Provide the [x, y] coordinate of the cell's center where the given text is located.  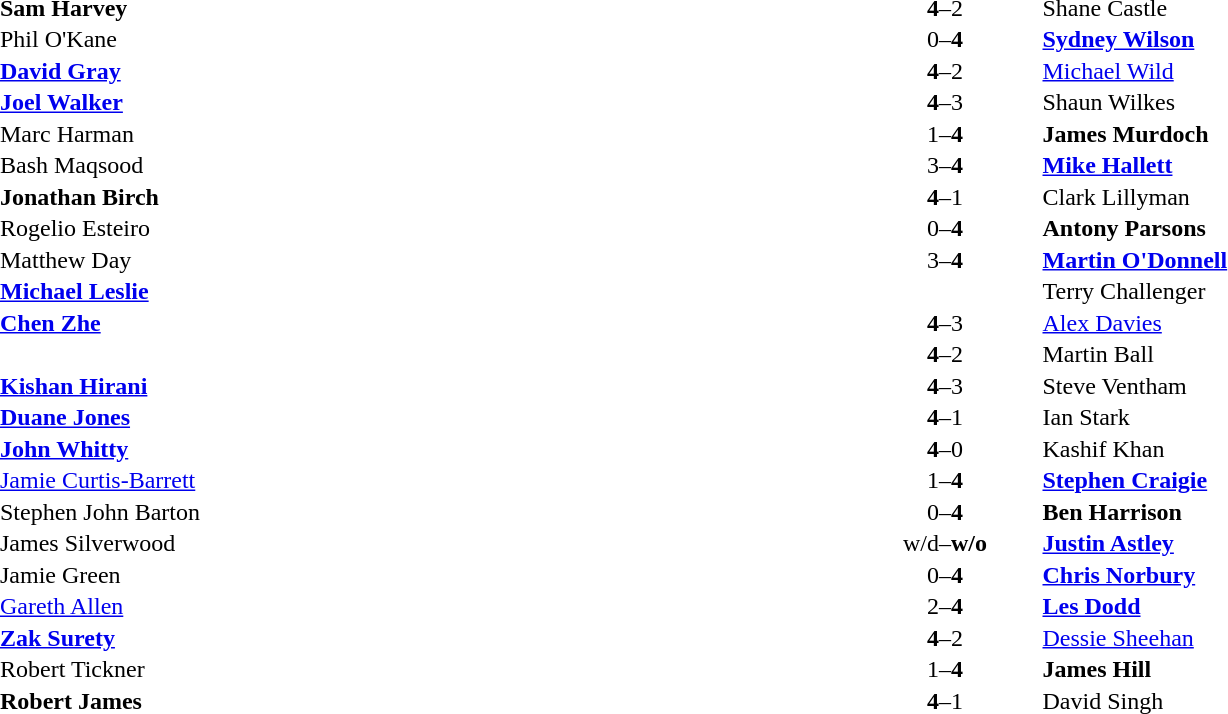
w/d–w/o [944, 543]
2–4 [944, 607]
4–0 [944, 449]
